Capture the cell that displays the provided text and extract its [X, Y] central coordinate. 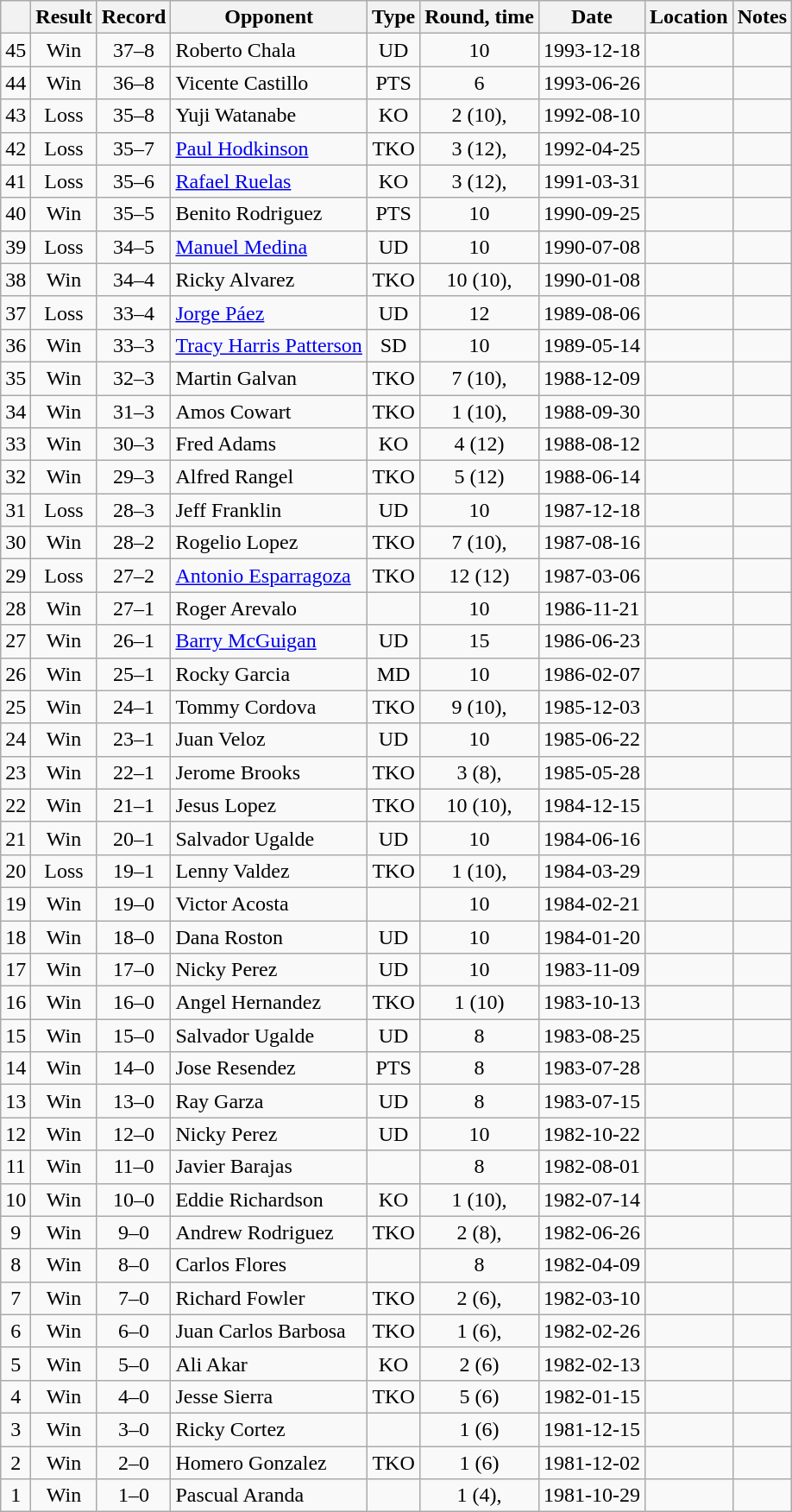
29–3 [134, 477]
1–0 [134, 1496]
42 [16, 148]
1 (10) [480, 1003]
Homero Gonzalez [269, 1463]
45 [16, 50]
1982-06-26 [592, 1232]
35–8 [134, 116]
Roger Arevalo [269, 608]
8–0 [134, 1265]
32–3 [134, 378]
SD [393, 345]
1990-01-08 [592, 280]
17 [16, 970]
10–0 [134, 1200]
15–0 [134, 1036]
35–7 [134, 148]
1985-06-22 [592, 740]
12–0 [134, 1134]
Richard Fowler [269, 1298]
20 [16, 871]
1987-03-06 [592, 576]
Tommy Cordova [269, 707]
1984-12-15 [592, 805]
19–1 [134, 871]
Jerome Brooks [269, 772]
38 [16, 280]
Roberto Chala [269, 50]
Jorge Páez [269, 312]
3 [16, 1429]
Rocky Garcia [269, 674]
25–1 [134, 674]
18 [16, 936]
1982-02-13 [592, 1364]
9 (10), [480, 707]
1988-06-14 [592, 477]
13 [16, 1101]
16–0 [134, 1003]
1985-05-28 [592, 772]
1983-07-28 [592, 1068]
1982-08-01 [592, 1167]
1986-06-23 [592, 641]
1993-06-26 [592, 83]
1983-08-25 [592, 1036]
1992-08-10 [592, 116]
14–0 [134, 1068]
28–3 [134, 510]
26 [16, 674]
1982-02-26 [592, 1331]
22–1 [134, 772]
Rafael Ruelas [269, 181]
7–0 [134, 1298]
11 [16, 1167]
Jesus Lopez [269, 805]
1987-08-16 [592, 543]
1984-03-29 [592, 871]
27 [16, 641]
16 [16, 1003]
2–0 [134, 1463]
26–1 [134, 641]
2 (8), [480, 1232]
27–1 [134, 608]
2 (6) [480, 1364]
37 [16, 312]
31 [16, 510]
1981-12-15 [592, 1429]
Antonio Esparragoza [269, 576]
Carlos Flores [269, 1265]
1983-07-15 [592, 1101]
36 [16, 345]
35–5 [134, 214]
1982-01-15 [592, 1396]
Jeff Franklin [269, 510]
1988-12-09 [592, 378]
12 (12) [480, 576]
39 [16, 247]
37–8 [134, 50]
34–5 [134, 247]
41 [16, 181]
1986-11-21 [592, 608]
3 (8), [480, 772]
44 [16, 83]
1982-10-22 [592, 1134]
21–1 [134, 805]
Ricky Alvarez [269, 280]
2 (10), [480, 116]
Ray Garza [269, 1101]
1983-11-09 [592, 970]
1981-12-02 [592, 1463]
28 [16, 608]
21 [16, 838]
1984-01-20 [592, 936]
Pascual Aranda [269, 1496]
1986-02-07 [592, 674]
35–6 [134, 181]
30 [16, 543]
31–3 [134, 412]
Fred Adams [269, 444]
Tracy Harris Patterson [269, 345]
1990-09-25 [592, 214]
4 [16, 1396]
1981-10-29 [592, 1496]
1988-08-12 [592, 444]
Dana Roston [269, 936]
30–3 [134, 444]
25 [16, 707]
Opponent [269, 17]
14 [16, 1068]
33 [16, 444]
34 [16, 412]
19 [16, 904]
2 (6), [480, 1298]
Angel Hernandez [269, 1003]
1984-02-21 [592, 904]
36–8 [134, 83]
23 [16, 772]
Record [134, 17]
1985-12-03 [592, 707]
Round, time [480, 17]
Notes [762, 17]
34–4 [134, 280]
1991-03-31 [592, 181]
27–2 [134, 576]
1984-06-16 [592, 838]
20–1 [134, 838]
Amos Cowart [269, 412]
1 (4), [480, 1496]
11–0 [134, 1167]
Paul Hodkinson [269, 148]
5 (6) [480, 1396]
33–4 [134, 312]
Yuji Watanabe [269, 116]
5 (12) [480, 477]
Ricky Cortez [269, 1429]
1990-07-08 [592, 247]
13–0 [134, 1101]
9–0 [134, 1232]
Andrew Rodriguez [269, 1232]
1982-03-10 [592, 1298]
19–0 [134, 904]
17–0 [134, 970]
24 [16, 740]
1989-05-14 [592, 345]
Jesse Sierra [269, 1396]
28–2 [134, 543]
22 [16, 805]
9 [16, 1232]
Rogelio Lopez [269, 543]
7 [16, 1298]
Eddie Richardson [269, 1200]
24–1 [134, 707]
Location [688, 17]
Benito Rodriguez [269, 214]
5–0 [134, 1364]
Result [64, 17]
6–0 [134, 1331]
Manuel Medina [269, 247]
Martin Galvan [269, 378]
32 [16, 477]
Juan Carlos Barbosa [269, 1331]
5 [16, 1364]
1983-10-13 [592, 1003]
Barry McGuigan [269, 641]
23–1 [134, 740]
33–3 [134, 345]
Juan Veloz [269, 740]
Lenny Valdez [269, 871]
1992-04-25 [592, 148]
Date [592, 17]
Javier Barajas [269, 1167]
Ali Akar [269, 1364]
1989-08-06 [592, 312]
29 [16, 576]
MD [393, 674]
40 [16, 214]
4 (12) [480, 444]
Type [393, 17]
1 [16, 1496]
Jose Resendez [269, 1068]
4–0 [134, 1396]
35 [16, 378]
1982-04-09 [592, 1265]
1987-12-18 [592, 510]
1982-07-14 [592, 1200]
3–0 [134, 1429]
2 [16, 1463]
Alfred Rangel [269, 477]
43 [16, 116]
18–0 [134, 936]
1993-12-18 [592, 50]
1 (6), [480, 1331]
Vicente Castillo [269, 83]
1988-09-30 [592, 412]
Victor Acosta [269, 904]
